Pinpoint the cell where the given text exists, returning its [X, Y] midpoint coordinate. 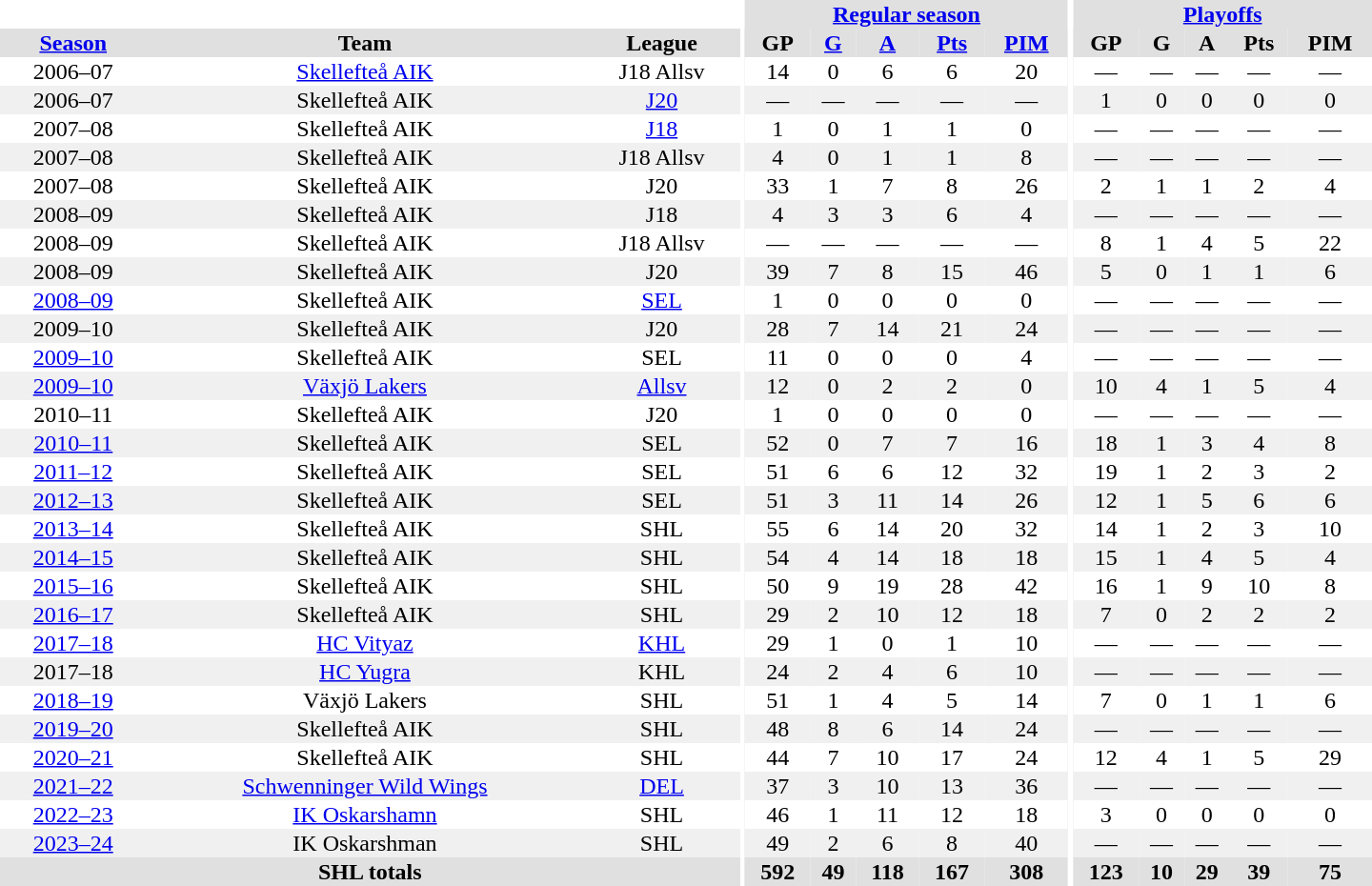
75 [1330, 872]
52 [777, 443]
2013–14 [72, 529]
33 [777, 186]
Regular season [907, 14]
22 [1330, 243]
Season [72, 43]
17 [953, 757]
HC Vityaz [364, 643]
2012–13 [72, 500]
13 [953, 786]
2011–12 [72, 472]
2019–20 [72, 729]
SHL totals [370, 872]
167 [953, 872]
IK Oskarshamn [364, 815]
IK Oskarshman [364, 843]
21 [953, 329]
44 [777, 757]
36 [1027, 786]
2016–17 [72, 614]
37 [777, 786]
40 [1027, 843]
HC Yugra [364, 672]
DEL [661, 786]
2022–23 [72, 815]
592 [777, 872]
2023–24 [72, 843]
2020–21 [72, 757]
123 [1105, 872]
2018–19 [72, 700]
Playoffs [1222, 14]
55 [777, 529]
54 [777, 557]
League [661, 43]
2014–15 [72, 557]
Team [364, 43]
42 [1027, 586]
Schwenninger Wild Wings [364, 786]
308 [1027, 872]
118 [887, 872]
50 [777, 586]
2015–16 [72, 586]
48 [777, 729]
Allsv [661, 386]
2021–22 [72, 786]
